Determine the (X, Y) coordinate at the center of the cell enclosing the given text.  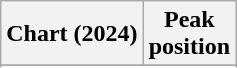
Peakposition (189, 34)
Chart (2024) (72, 34)
